Scan for the cell matching the given text and deliver its [X, Y] coordinate at center. 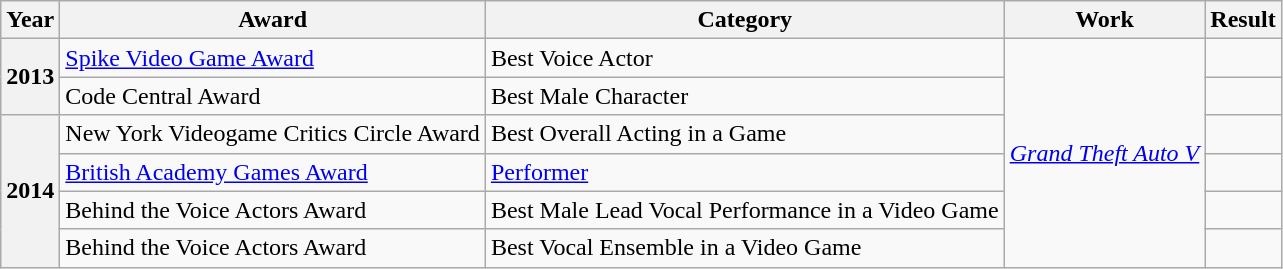
Best Voice Actor [744, 58]
2013 [30, 77]
Best Vocal Ensemble in a Video Game [744, 248]
British Academy Games Award [273, 172]
Performer [744, 172]
Best Overall Acting in a Game [744, 134]
Spike Video Game Award [273, 58]
Best Male Lead Vocal Performance in a Video Game [744, 210]
New York Videogame Critics Circle Award [273, 134]
Best Male Character [744, 96]
2014 [30, 191]
Code Central Award [273, 96]
Category [744, 20]
Award [273, 20]
Year [30, 20]
Work [1104, 20]
Result [1243, 20]
Grand Theft Auto V [1104, 153]
